From the cell containing the given text, extract its center point as (x, y) coordinate. 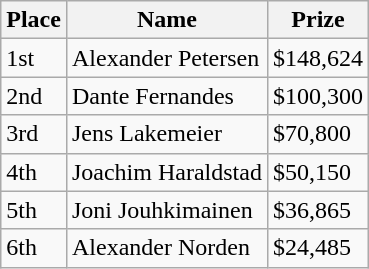
Jens Lakemeier (166, 134)
$36,865 (318, 210)
Alexander Norden (166, 248)
5th (34, 210)
Alexander Petersen (166, 58)
2nd (34, 96)
$24,485 (318, 248)
6th (34, 248)
$100,300 (318, 96)
Name (166, 20)
$50,150 (318, 172)
Prize (318, 20)
Dante Fernandes (166, 96)
3rd (34, 134)
Joni Jouhkimainen (166, 210)
$148,624 (318, 58)
1st (34, 58)
Joachim Haraldstad (166, 172)
Place (34, 20)
$70,800 (318, 134)
4th (34, 172)
